Detect which cell encompasses the target text, then output its (x, y) center coordinate. 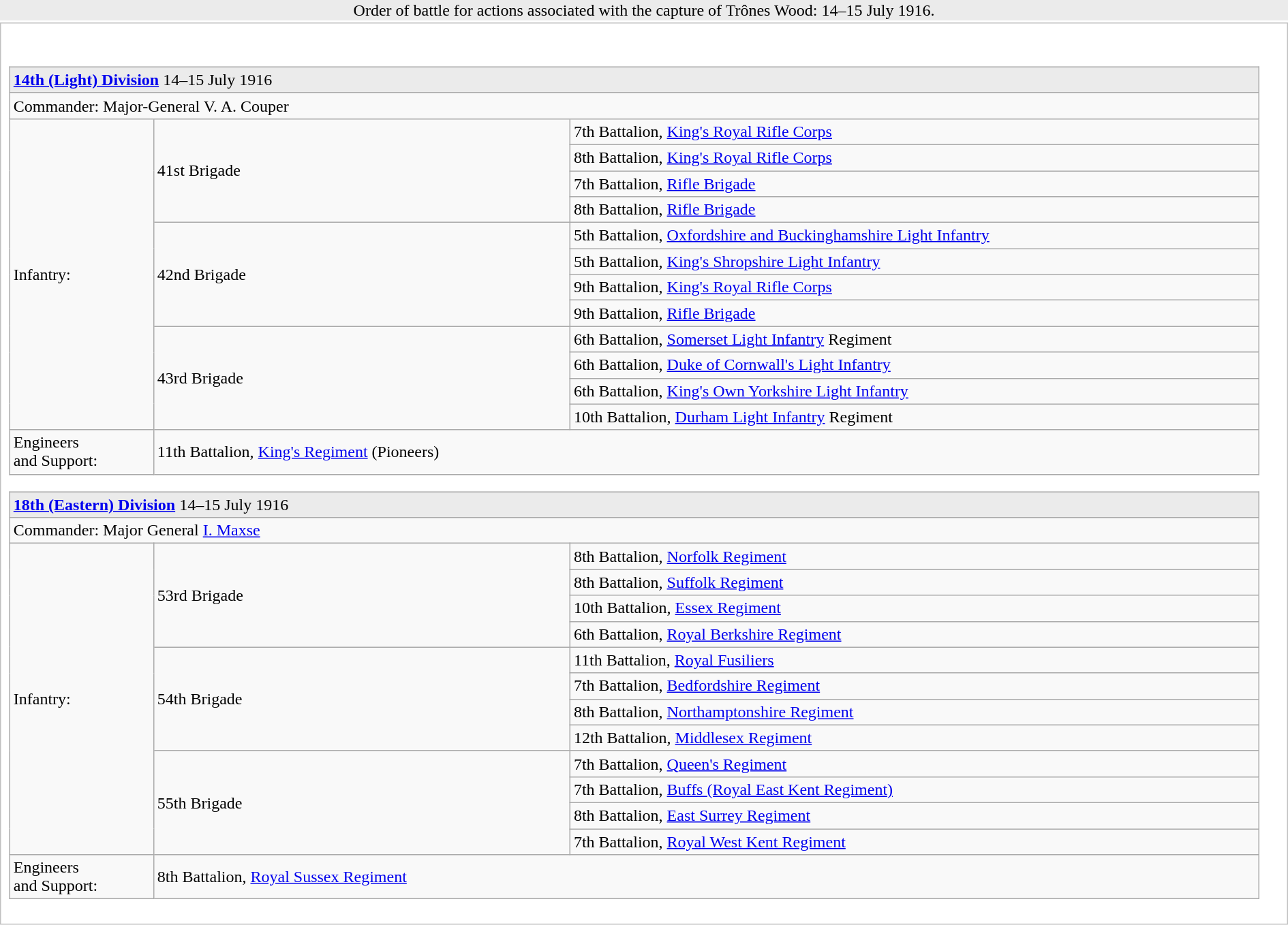
55th Brigade (361, 802)
5th Battalion, King's Shropshire Light Infantry (915, 262)
8th Battalion, Rifle Brigade (915, 210)
54th Brigade (361, 699)
8th Battalion, Norfolk Regiment (915, 556)
7th Battalion, Queen's Regiment (915, 764)
12th Battalion, Middlesex Regiment (915, 738)
8th Battalion, East Surrey Regiment (915, 815)
10th Battalion, Essex Regiment (915, 608)
8th Battalion, Suffolk Regiment (915, 582)
7th Battalion, Buffs (Royal East Kent Regiment) (915, 789)
Commander: Major-General V. A. Couper (634, 106)
7th Battalion, King's Royal Rifle Corps (915, 131)
42nd Brigade (361, 275)
6th Battalion, Royal Berkshire Regiment (915, 634)
41st Brigade (361, 170)
18th (Eastern) Division 14–15 July 1916 (634, 505)
53rd Brigade (361, 595)
8th Battalion, Royal Sussex Regiment (706, 877)
9th Battalion, King's Royal Rifle Corps (915, 287)
7th Battalion, Bedfordshire Regiment (915, 686)
8th Battalion, King's Royal Rifle Corps (915, 157)
7th Battalion, Royal West Kent Regiment (915, 841)
Order of battle for actions associated with the capture of Trônes Wood: 14–15 July 1916. (644, 10)
8th Battalion, Northamptonshire Regiment (915, 712)
Commander: Major General I. Maxse (634, 531)
43rd Brigade (361, 378)
11th Battalion, King's Regiment (Pioneers) (706, 452)
11th Battalion, Royal Fusiliers (915, 660)
5th Battalion, Oxfordshire and Buckinghamshire Light Infantry (915, 236)
6th Battalion, Duke of Cornwall's Light Infantry (915, 365)
6th Battalion, Somerset Light Infantry Regiment (915, 339)
10th Battalion, Durham Light Infantry Regiment (915, 417)
7th Battalion, Rifle Brigade (915, 183)
6th Battalion, King's Own Yorkshire Light Infantry (915, 391)
14th (Light) Division 14–15 July 1916 (634, 80)
9th Battalion, Rifle Brigade (915, 313)
